For the text-containing cell, return its midpoint in (x, y) coordinate format. 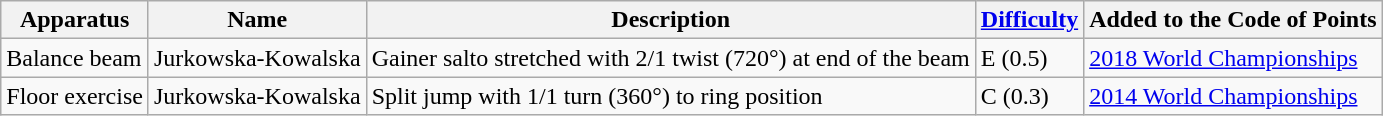
Difficulty (1029, 20)
C (0.3) (1029, 96)
Name (257, 20)
Split jump with 1/1 turn (360°) to ring position (670, 96)
Gainer salto stretched with 2/1 twist (720°) at end of the beam (670, 58)
2014 World Championships (1233, 96)
2018 World Championships (1233, 58)
E (0.5) (1029, 58)
Balance beam (75, 58)
Description (670, 20)
Floor exercise (75, 96)
Apparatus (75, 20)
Added to the Code of Points (1233, 20)
